Detect which cell encompasses the target text, then output its [x, y] center coordinate. 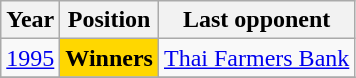
Position [110, 20]
Thai Farmers Bank [256, 58]
Year [30, 20]
Winners [110, 58]
1995 [30, 58]
Last opponent [256, 20]
